Locate the cell with the specified text and output its [X, Y] center coordinate. 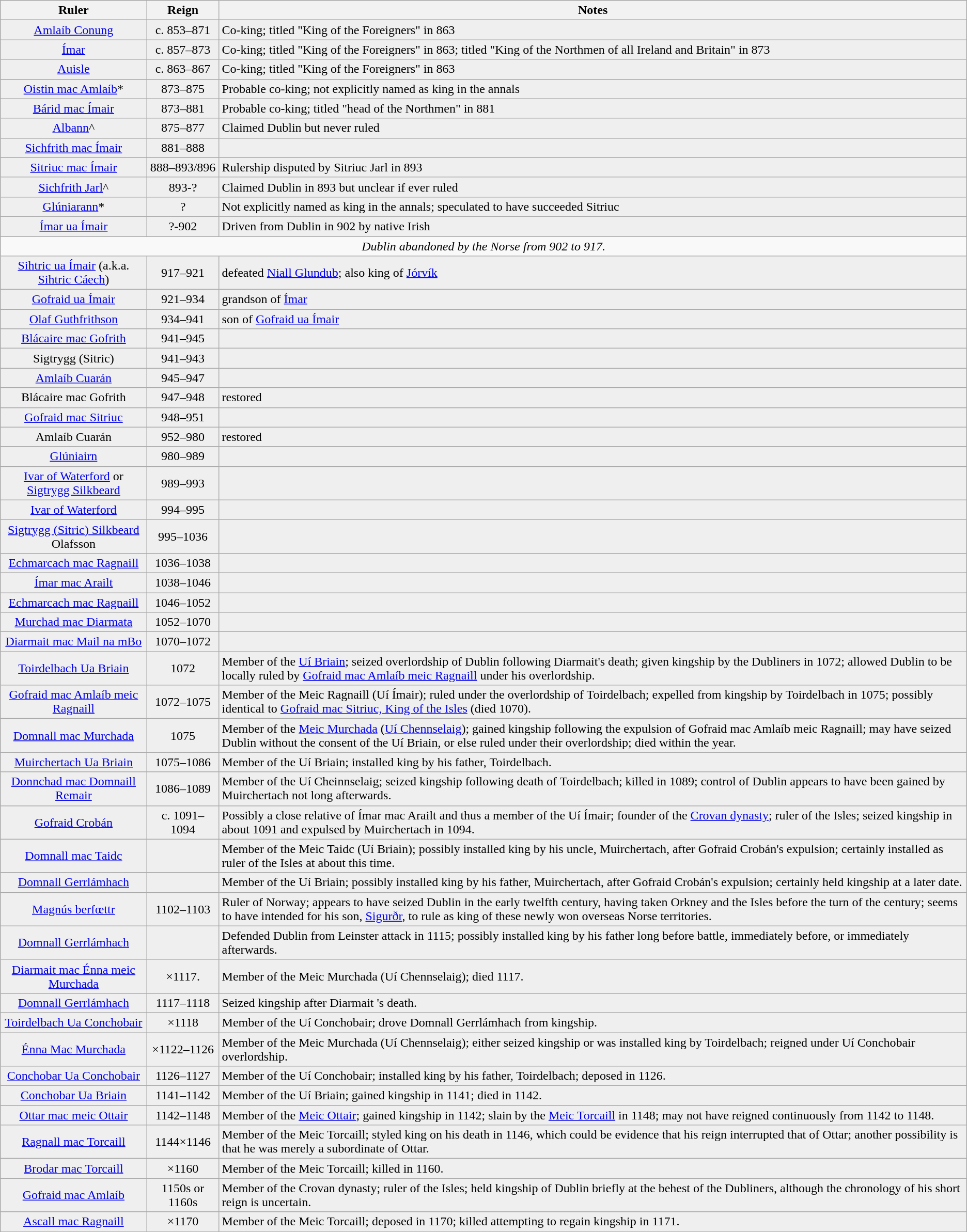
Reign [183, 10]
Gofraid mac Amlaíb [73, 1195]
873–875 [183, 89]
? [183, 207]
980–989 [183, 456]
defeated Niall Glundub; also king of Jórvík [593, 273]
son of Gofraid ua Ímair [593, 319]
1075–1086 [183, 762]
Gofraid mac Amlaíb meic Ragnaill [73, 702]
917–921 [183, 273]
Member of the Meic Ottair; gained kingship in 1142; slain by the Meic Torcaill in 1148; may not have reigned continuously from 1142 to 1148. [593, 1115]
995–1036 [183, 536]
1072–1075 [183, 702]
948–951 [183, 417]
934–941 [183, 319]
Gofraid Crobán [73, 822]
1038–1046 [183, 582]
1142–1148 [183, 1115]
Member of the Uí Conchobair; installed king by his father, Toirdelbach; deposed in 1126. [593, 1076]
Member of the Meic Murchada (Uí Chennselaig); died 1117. [593, 976]
×1160 [183, 1168]
Ottar mac meic Ottair [73, 1115]
893-? [183, 187]
Ímar [73, 50]
989–993 [183, 483]
Member of the Meic Murchada (Uí Chennselaig); either seized kingship or was installed king by Toirdelbach; reigned under Uí Conchobair overlordship. [593, 1049]
Member of the Meic Torcaill; deposed in 1170; killed attempting to regain kingship in 1171. [593, 1222]
Member of the Uí Conchobair; drove Domnall Gerrlámhach from kingship. [593, 1022]
×1170 [183, 1222]
1072 [183, 668]
Sitriuc mac Ímair [73, 167]
c. 1091–1094 [183, 822]
Not explicitly named as king in the annals; speculated to have succeeded Sitriuc [593, 207]
1075 [183, 735]
1086–1089 [183, 789]
Probable co-king; titled "head of the Northmen" in 881 [593, 108]
941–943 [183, 358]
Amlaíb Conung [73, 30]
c. 863–867 [183, 69]
Rulership disputed by Sitriuc Jarl in 893 [593, 167]
Énna Mac Murchada [73, 1049]
Conchobar Ua Briain [73, 1096]
Donnchad mac Domnaill Remair [73, 789]
Albann^ [73, 128]
Diarmait mac Mail na mBo [73, 642]
Ruler [73, 10]
Member of the Uí Briain; gained kingship in 1141; died in 1142. [593, 1096]
c. 857–873 [183, 50]
1126–1127 [183, 1076]
921–934 [183, 299]
Muirchertach Ua Briain [73, 762]
Conchobar Ua Conchobair [73, 1076]
Toirdelbach Ua Conchobair [73, 1022]
×1122–1126 [183, 1049]
Olaf Guthfrithson [73, 319]
873–881 [183, 108]
Domnall mac Taidc [73, 856]
Glúniairn [73, 456]
Seized kingship after Diarmait 's death. [593, 1003]
Ivar of Waterford [73, 510]
Magnús berfœttr [73, 909]
1046–1052 [183, 603]
Sichfrith Jarl^ [73, 187]
Sihtric ua Ímair (a.k.a. Sihtric Cáech) [73, 273]
1144×1146 [183, 1142]
Domnall mac Murchada [73, 735]
Ascall mac Ragnaill [73, 1222]
947–948 [183, 398]
Ivar of Waterford or Sigtrygg Silkbeard [73, 483]
Murchad mac Diarmata [73, 622]
Ragnall mac Torcaill [73, 1142]
1070–1072 [183, 642]
Notes [593, 10]
1052–1070 [183, 622]
c. 853–871 [183, 30]
Gofraid mac Sitriuc [73, 417]
Gofraid ua Ímair [73, 299]
Toirdelbach Ua Briain [73, 668]
994–995 [183, 510]
1150s or 1160s [183, 1195]
881–888 [183, 148]
Ímar ua Ímair [73, 226]
×1117. [183, 976]
Sigtrygg (Sitric) Silkbeard Olafsson [73, 536]
Oistin mac Amlaíb* [73, 89]
Glúniarann* [73, 207]
Claimed Dublin in 893 but unclear if ever ruled [593, 187]
1102–1103 [183, 909]
Sigtrygg (Sitric) [73, 358]
Co-king; titled "King of the Foreigners" in 863; titled "King of the Northmen of all Ireland and Britain" in 873 [593, 50]
Ímar mac Arailt [73, 582]
1036–1038 [183, 563]
Sichfrith mac Ímair [73, 148]
Brodar mac Torcaill [73, 1168]
Dublin abandoned by the Norse from 902 to 917. [484, 246]
Probable co-king; not explicitly named as king in the annals [593, 89]
grandson of Ímar [593, 299]
Claimed Dublin but never ruled [593, 128]
Member of the Uí Briain; installed king by his father, Toirdelbach. [593, 762]
Bárid mac Ímair [73, 108]
Diarmait mac Énna meic Murchada [73, 976]
Member of the Meic Torcaill; killed in 1160. [593, 1168]
Driven from Dublin in 902 by native Irish [593, 226]
941–945 [183, 339]
×1118 [183, 1022]
Auisle [73, 69]
1141–1142 [183, 1096]
952–980 [183, 437]
945–947 [183, 378]
888–893/896 [183, 167]
1117–1118 [183, 1003]
?-902 [183, 226]
875–877 [183, 128]
